Find where the given text appears and provide that cell's center as (x, y) coordinate. 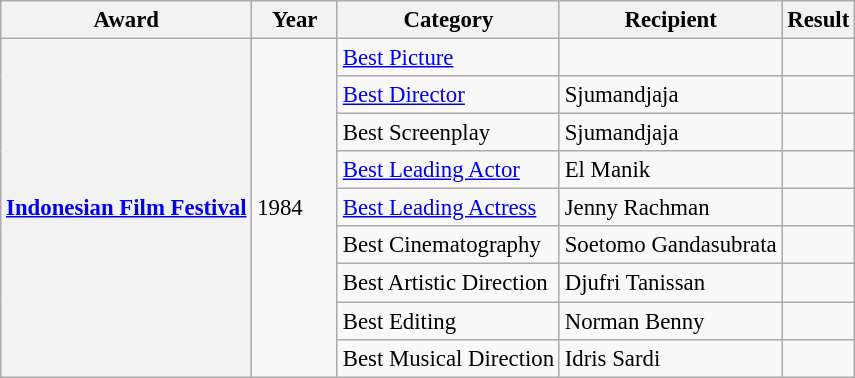
Jenny Rachman (670, 208)
Award (126, 20)
Best Musical Direction (448, 358)
El Manik (670, 170)
Recipient (670, 20)
Year (295, 20)
Best Screenplay (448, 133)
Best Editing (448, 321)
Norman Benny (670, 321)
Indonesian Film Festival (126, 208)
Best Picture (448, 58)
1984 (295, 208)
Best Director (448, 95)
Djufri Tanissan (670, 283)
Best Cinematography (448, 245)
Soetomo Gandasubrata (670, 245)
Best Leading Actor (448, 170)
Category (448, 20)
Idris Sardi (670, 358)
Best Artistic Direction (448, 283)
Best Leading Actress (448, 208)
Result (818, 20)
